Search for the cell housing the specified text and yield its [X, Y] center coordinate. 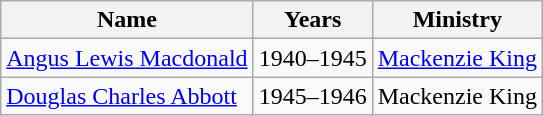
Angus Lewis Macdonald [127, 58]
Name [127, 20]
Douglas Charles Abbott [127, 96]
1940–1945 [312, 58]
Ministry [457, 20]
Years [312, 20]
1945–1946 [312, 96]
